Locate the cell with the specified text and output its [X, Y] center coordinate. 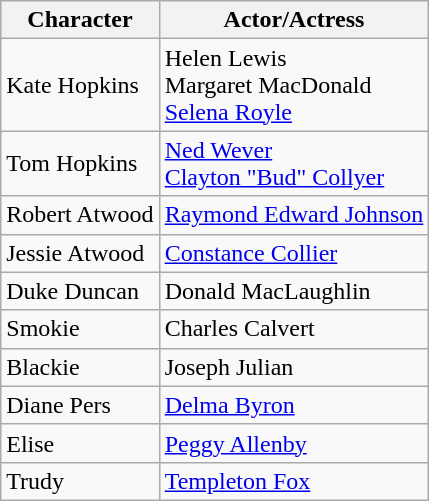
Character [80, 20]
Duke Duncan [80, 291]
Delma Byron [294, 405]
Joseph Julian [294, 367]
Helen LewisMargaret MacDonaldSelena Royle [294, 85]
Kate Hopkins [80, 85]
Peggy Allenby [294, 443]
Elise [80, 443]
Donald MacLaughlin [294, 291]
Diane Pers [80, 405]
Ned WeverClayton "Bud" Collyer [294, 164]
Blackie [80, 367]
Trudy [80, 481]
Raymond Edward Johnson [294, 215]
Robert Atwood [80, 215]
Templeton Fox [294, 481]
Charles Calvert [294, 329]
Jessie Atwood [80, 253]
Constance Collier [294, 253]
Smokie [80, 329]
Actor/Actress [294, 20]
Tom Hopkins [80, 164]
